Capture the cell that displays the provided text and extract its (X, Y) central coordinate. 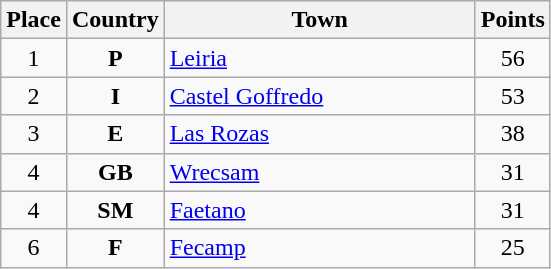
53 (512, 96)
Fecamp (320, 248)
E (115, 134)
2 (34, 96)
25 (512, 248)
Castel Goffredo (320, 96)
1 (34, 58)
Town (320, 20)
GB (115, 172)
6 (34, 248)
F (115, 248)
3 (34, 134)
Leiria (320, 58)
Wrecsam (320, 172)
P (115, 58)
Points (512, 20)
Las Rozas (320, 134)
38 (512, 134)
Place (34, 20)
I (115, 96)
Faetano (320, 210)
Country (115, 20)
SM (115, 210)
56 (512, 58)
